Output the [x, y] coordinate of the center of the cell containing the given text.  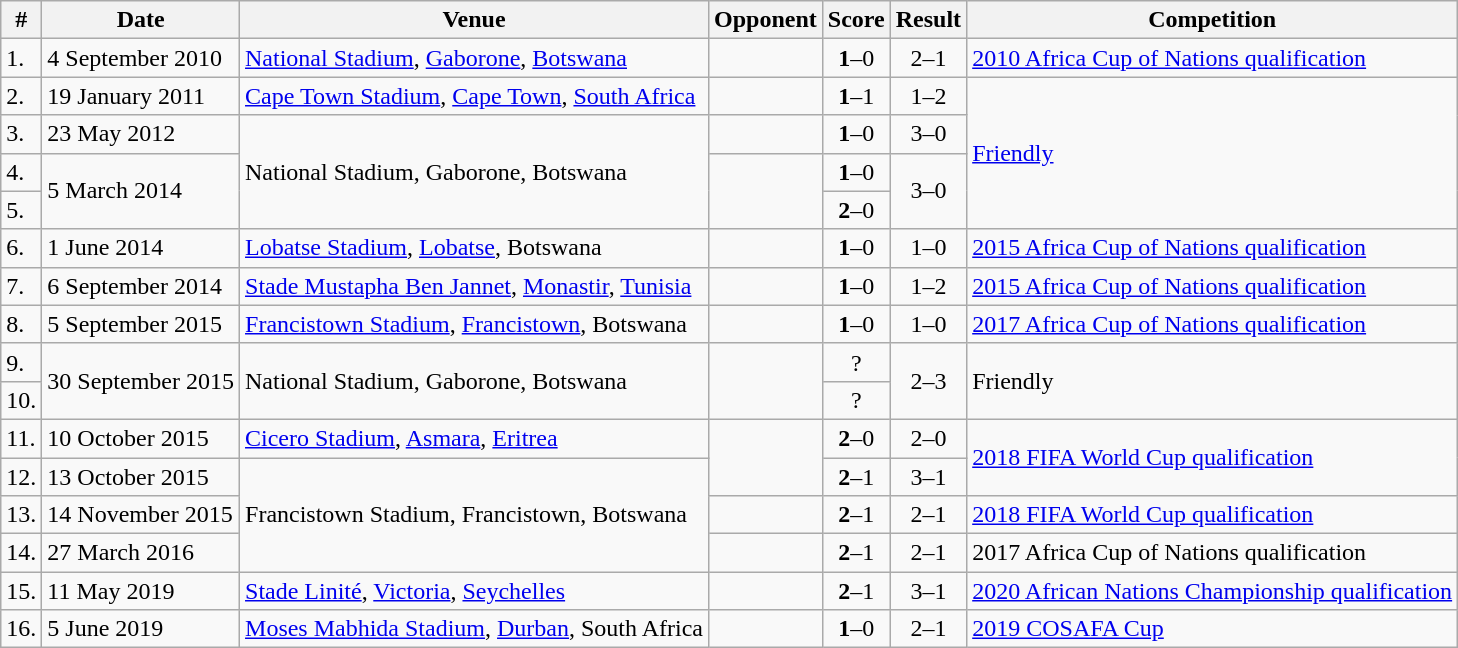
Opponent [766, 20]
23 May 2012 [141, 134]
3. [22, 134]
6. [22, 248]
15. [22, 591]
2. [22, 96]
2020 African Nations Championship qualification [1212, 591]
2010 Africa Cup of Nations qualification [1212, 58]
30 September 2015 [141, 381]
1. [22, 58]
4 September 2010 [141, 58]
5 September 2015 [141, 324]
1 June 2014 [141, 248]
Stade Mustapha Ben Jannet, Monastir, Tunisia [474, 286]
4. [22, 172]
Stade Linité, Victoria, Seychelles [474, 591]
14. [22, 553]
Moses Mabhida Stadium, Durban, South Africa [474, 629]
12. [22, 477]
5. [22, 210]
Lobatse Stadium, Lobatse, Botswana [474, 248]
Venue [474, 20]
Result [928, 20]
7. [22, 286]
14 November 2015 [141, 515]
5 June 2019 [141, 629]
# [22, 20]
19 January 2011 [141, 96]
Date [141, 20]
Cicero Stadium, Asmara, Eritrea [474, 438]
2019 COSAFA Cup [1212, 629]
Score [856, 20]
Cape Town Stadium, Cape Town, South Africa [474, 96]
1–1 [856, 96]
5 March 2014 [141, 191]
13 October 2015 [141, 477]
8. [22, 324]
13. [22, 515]
10 October 2015 [141, 438]
Competition [1212, 20]
10. [22, 400]
16. [22, 629]
11 May 2019 [141, 591]
6 September 2014 [141, 286]
2–3 [928, 381]
11. [22, 438]
27 March 2016 [141, 553]
9. [22, 362]
